Detect which cell encompasses the target text, then output its (X, Y) center coordinate. 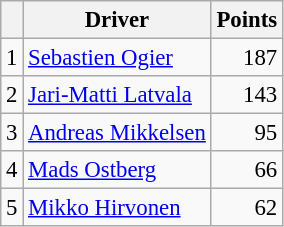
Jari-Matti Latvala (117, 95)
Mikko Hirvonen (117, 208)
2 (12, 95)
1 (12, 58)
Mads Ostberg (117, 170)
66 (246, 170)
5 (12, 208)
3 (12, 133)
143 (246, 95)
Driver (117, 20)
Points (246, 20)
Sebastien Ogier (117, 58)
62 (246, 208)
Andreas Mikkelsen (117, 133)
95 (246, 133)
187 (246, 58)
4 (12, 170)
